Provide the (x, y) coordinate of the cell's center where the given text is located.  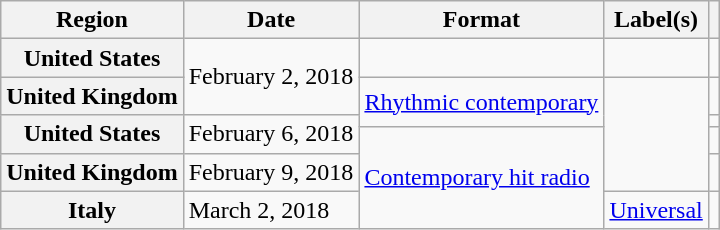
Rhythmic contemporary (482, 102)
Region (92, 20)
February 2, 2018 (271, 77)
Date (271, 20)
Format (482, 20)
Italy (92, 210)
March 2, 2018 (271, 210)
February 6, 2018 (271, 134)
Label(s) (656, 20)
Contemporary hit radio (482, 178)
Universal (656, 210)
February 9, 2018 (271, 172)
